Provide the [x, y] coordinate of the cell's center where the given text is located.  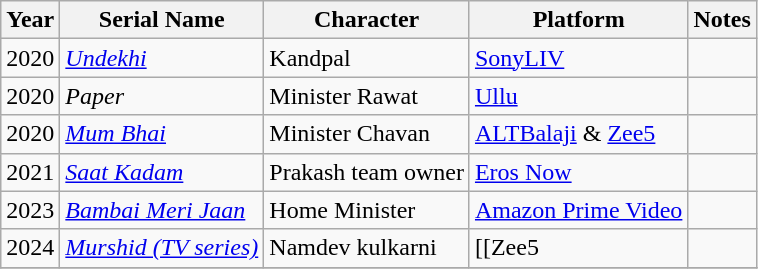
Paper [162, 96]
Saat Kadam [162, 172]
SonyLIV [578, 58]
2024 [30, 248]
[[Zee5 [578, 248]
Platform [578, 20]
2021 [30, 172]
2023 [30, 210]
Character [367, 20]
ALTBalaji & Zee5 [578, 134]
Eros Now [578, 172]
Murshid (TV series) [162, 248]
Namdev kulkarni [367, 248]
Minister Rawat [367, 96]
Serial Name [162, 20]
Undekhi [162, 58]
Bambai Meri Jaan [162, 210]
Ullu [578, 96]
Minister Chavan [367, 134]
Home Minister [367, 210]
Prakash team owner [367, 172]
Year [30, 20]
Mum Bhai [162, 134]
Notes [722, 20]
Kandpal [367, 58]
Amazon Prime Video [578, 210]
